Output the [x, y] coordinate of the center of the cell containing the given text.  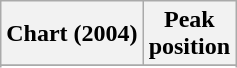
Peak position [189, 34]
Chart (2004) [72, 34]
